Find where the given text appears and provide that cell's center as [X, Y] coordinate. 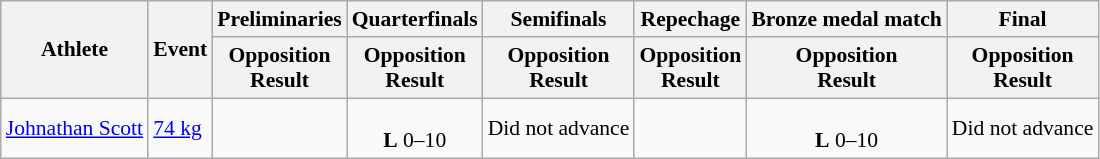
Johnathan Scott [74, 128]
Final [1023, 19]
Repechage [690, 19]
Semifinals [559, 19]
Bronze medal match [846, 19]
Athlete [74, 50]
Event [180, 50]
Quarterfinals [415, 19]
74 kg [180, 128]
Preliminaries [279, 19]
